For the text-containing cell, return its midpoint in [x, y] coordinate format. 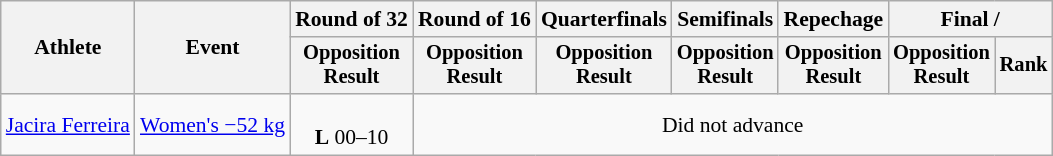
Rank [1024, 66]
Women's −52 kg [212, 124]
Repechage [833, 19]
Final / [970, 19]
Athlete [68, 48]
Jacira Ferreira [68, 124]
Round of 16 [474, 19]
Round of 32 [352, 19]
Event [212, 48]
Quarterfinals [604, 19]
L 00–10 [352, 124]
Did not advance [732, 124]
Semifinals [726, 19]
